For the text-containing cell, return its midpoint in [x, y] coordinate format. 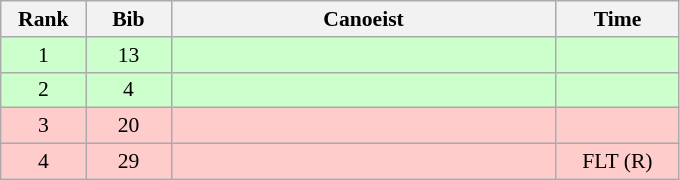
1 [44, 55]
3 [44, 126]
13 [128, 55]
29 [128, 162]
Bib [128, 19]
20 [128, 126]
2 [44, 90]
Time [618, 19]
Rank [44, 19]
FLT (R) [618, 162]
Canoeist [364, 19]
